Return the (X, Y) coordinate for the center point of the cell that contains the specified text.  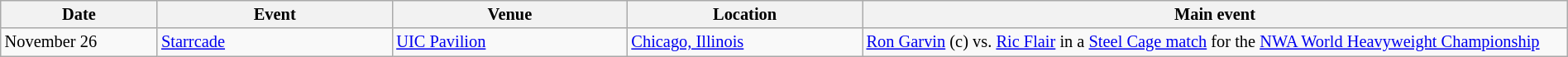
Ron Garvin (c) vs. Ric Flair in a Steel Cage match for the NWA World Heavyweight Championship (1216, 42)
Main event (1216, 14)
UIC Pavilion (509, 42)
Starrcade (275, 42)
Date (79, 14)
Venue (509, 14)
Chicago, Illinois (745, 42)
November 26 (79, 42)
Event (275, 14)
Location (745, 14)
